Return the [X, Y] coordinate for the center point of the cell that contains the specified text.  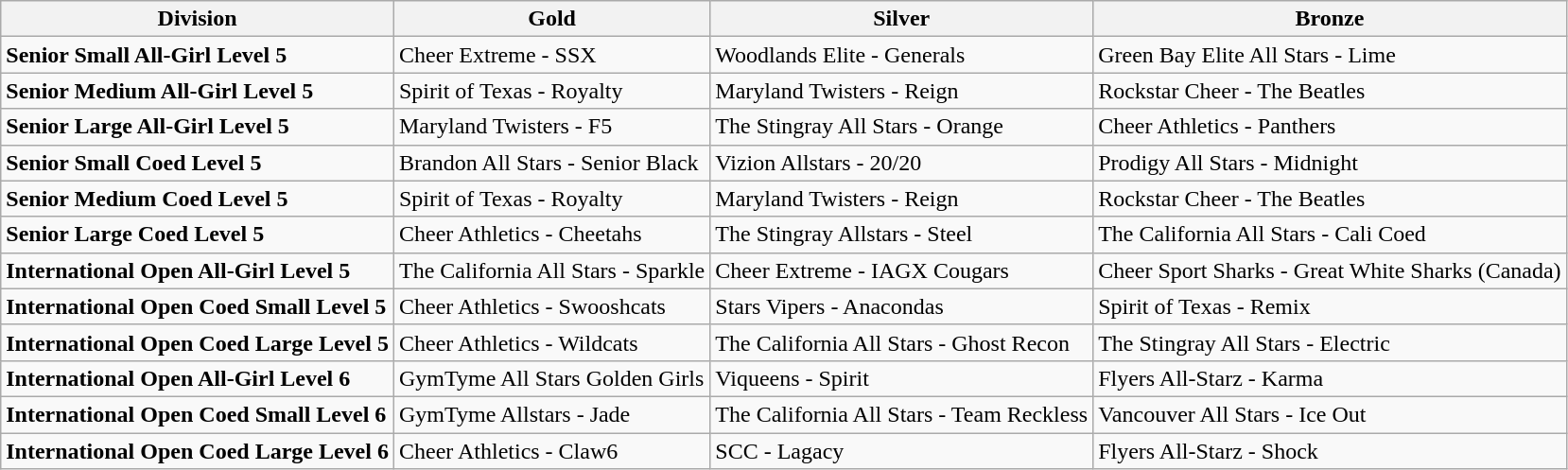
Flyers All-Starz - Karma [1330, 378]
The Stingray Allstars - Steel [902, 235]
Maryland Twisters - F5 [551, 127]
Senior Large Coed Level 5 [198, 235]
Spirit of Texas - Remix [1330, 306]
Silver [902, 19]
International Open Coed Large Level 5 [198, 342]
The Stingray All Stars - Orange [902, 127]
International Open Coed Large Level 6 [198, 451]
Brandon All Stars - Senior Black [551, 163]
Cheer Athletics - Panthers [1330, 127]
Cheer Extreme - SSX [551, 55]
International Open Coed Small Level 6 [198, 414]
Flyers All-Starz - Shock [1330, 451]
The California All Stars - Cali Coed [1330, 235]
Green Bay Elite All Stars - Lime [1330, 55]
Stars Vipers - Anacondas [902, 306]
Vizion Allstars - 20/20 [902, 163]
International Open Coed Small Level 5 [198, 306]
The California All Stars - Ghost Recon [902, 342]
SCC - Lagacy [902, 451]
Bronze [1330, 19]
GymTyme Allstars - Jade [551, 414]
Senior Small All-Girl Level 5 [198, 55]
Viqueens - Spirit [902, 378]
Senior Medium All-Girl Level 5 [198, 91]
Cheer Athletics - Claw6 [551, 451]
GymTyme All Stars Golden Girls [551, 378]
Senior Small Coed Level 5 [198, 163]
Woodlands Elite - Generals [902, 55]
The California All Stars - Team Reckless [902, 414]
The California All Stars - Sparkle [551, 270]
Cheer Extreme - IAGX Cougars [902, 270]
Senior Medium Coed Level 5 [198, 199]
Cheer Athletics - Wildcats [551, 342]
Division [198, 19]
Prodigy All Stars - Midnight [1330, 163]
Gold [551, 19]
International Open All-Girl Level 5 [198, 270]
Cheer Athletics - Swooshcats [551, 306]
Cheer Sport Sharks - Great White Sharks (Canada) [1330, 270]
Vancouver All Stars - Ice Out [1330, 414]
International Open All-Girl Level 6 [198, 378]
The Stingray All Stars - Electric [1330, 342]
Senior Large All-Girl Level 5 [198, 127]
Cheer Athletics - Cheetahs [551, 235]
